Find where the given text appears and provide that cell's center as [X, Y] coordinate. 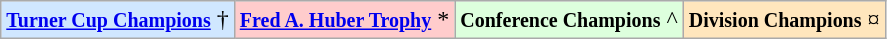
Turner Cup Champions † [118, 20]
Fred A. Huber Trophy * [344, 20]
Division Champions ¤ [784, 20]
Conference Champions ^ [569, 20]
